Capture the cell that displays the provided text and extract its (x, y) central coordinate. 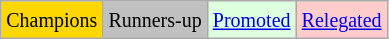
Promoted (252, 20)
Runners-up (155, 20)
Champions (52, 20)
Relegated (342, 20)
